Extract the (x, y) coordinate from the center of the cell holding the provided text.  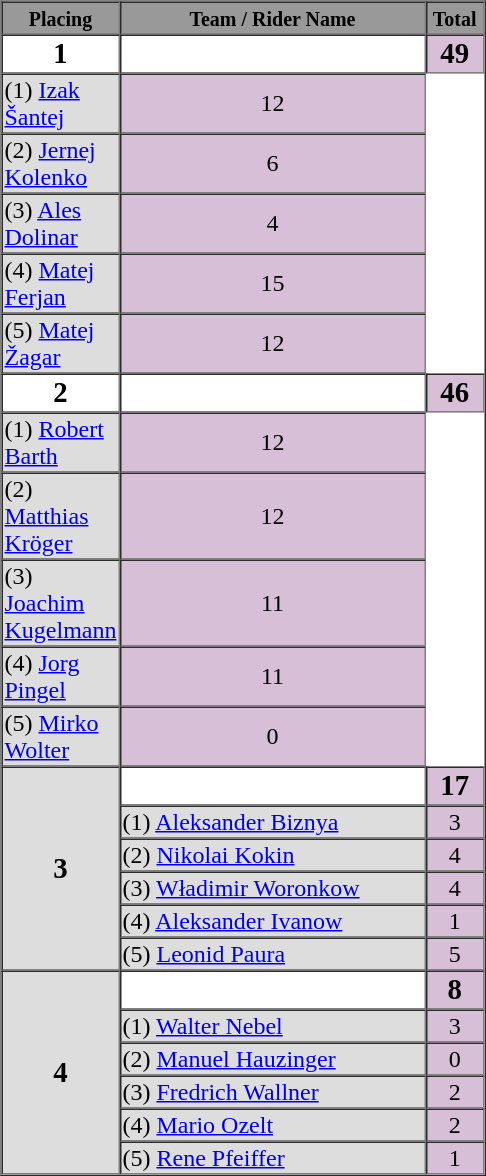
Team / Rider Name (272, 18)
6 (272, 164)
(2) Manuel Hauzinger (272, 1058)
(4) Matej Ferjan (61, 284)
(4) Mario Ozelt (272, 1124)
(3) Ales Dolinar (61, 224)
(1) Robert Barth (61, 442)
5 (454, 954)
(1) Izak Šantej (61, 104)
8 (454, 990)
(2) Jernej Kolenko (61, 164)
(4) Jorg Pingel (61, 676)
(5) Rene Pfeiffer (272, 1158)
15 (272, 284)
49 (454, 54)
17 (454, 786)
(5) Mirko Wolter (61, 736)
(3) Władimir Woronkow (272, 888)
46 (454, 394)
(2) Nikolai Kokin (272, 854)
(1) Aleksander Biznya (272, 822)
Placing (61, 18)
Total (454, 18)
(4) Aleksander Ivanow (272, 920)
(2) Matthias Kröger (61, 516)
(1) Walter Nebel (272, 1026)
(3) Fredrich Wallner (272, 1092)
(5) Matej Žagar (61, 344)
(3) Joachim Kugelmann (61, 604)
(5) Leonid Paura (272, 954)
